Find where the given text appears and provide that cell's center as (x, y) coordinate. 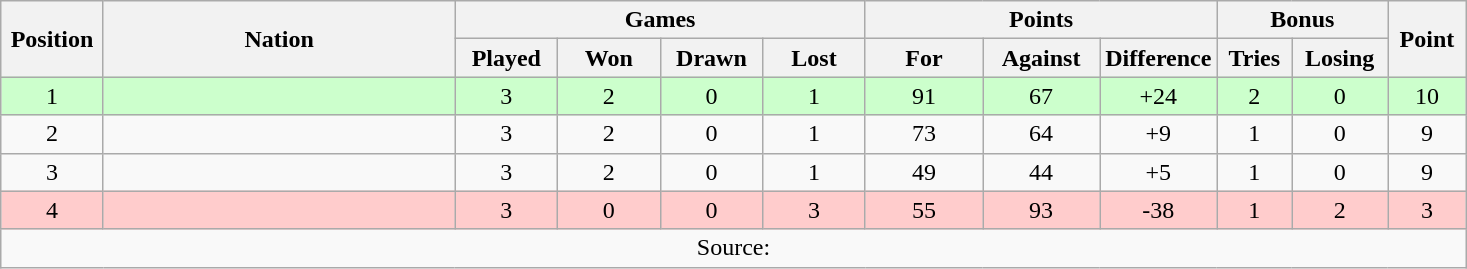
4 (52, 210)
Points (1041, 20)
+9 (1158, 134)
For (924, 58)
44 (1040, 172)
10 (1427, 96)
Bonus (1302, 20)
+5 (1158, 172)
Lost (814, 58)
73 (924, 134)
Nation (279, 39)
Source: (734, 248)
Losing (1340, 58)
67 (1040, 96)
Position (52, 39)
93 (1040, 210)
Games (660, 20)
Tries (1254, 58)
Played (506, 58)
49 (924, 172)
Difference (1158, 58)
-38 (1158, 210)
Won (610, 58)
Point (1427, 39)
Drawn (712, 58)
55 (924, 210)
64 (1040, 134)
+24 (1158, 96)
Against (1040, 58)
91 (924, 96)
